Detect which cell encompasses the target text, then output its (x, y) center coordinate. 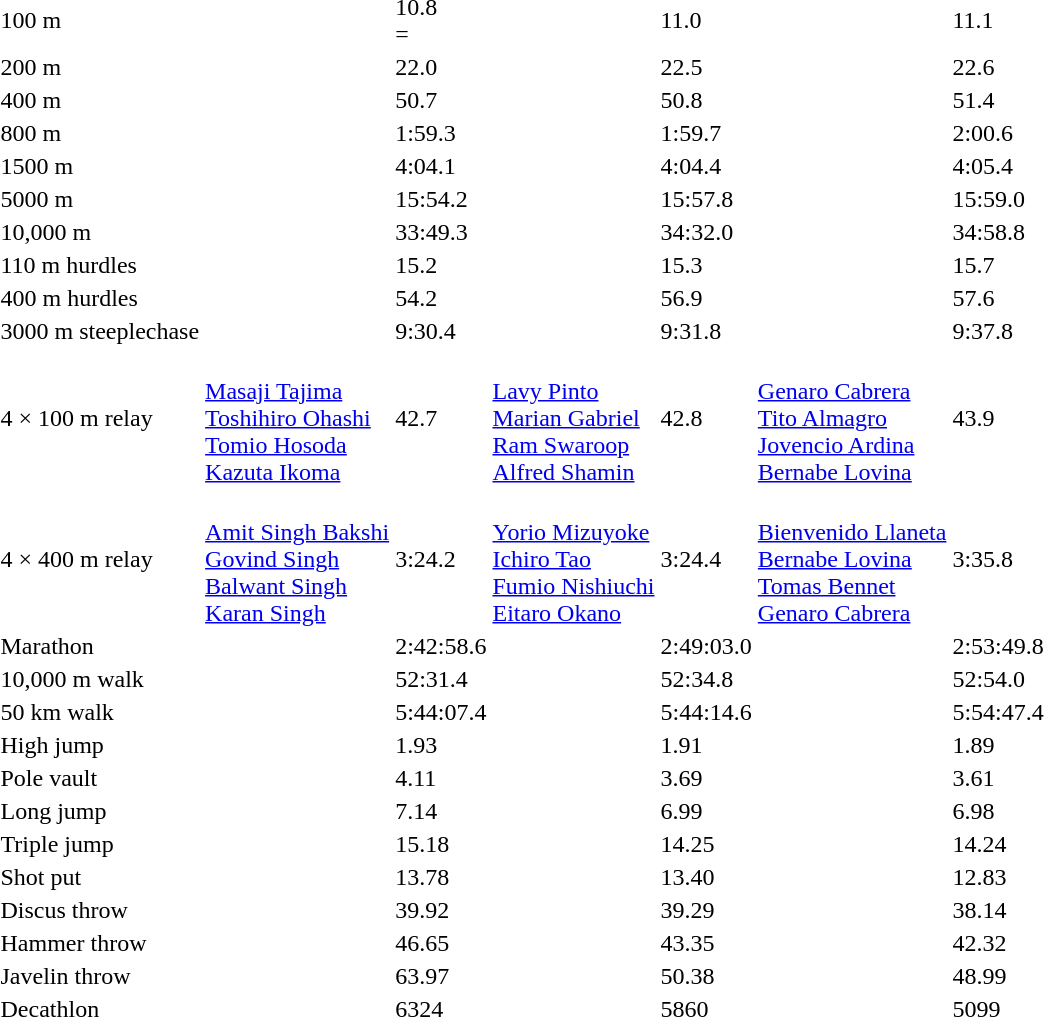
5:44:07.4 (441, 712)
5:44:14.6 (706, 712)
1.93 (441, 745)
52:31.4 (441, 679)
9:31.8 (706, 331)
15.2 (441, 265)
15:57.8 (706, 199)
Bienvenido LlanetaBernabe LovinaTomas BennetGenaro Cabrera (852, 559)
1:59.3 (441, 133)
39.92 (441, 910)
50.8 (706, 100)
39.29 (706, 910)
3:24.2 (441, 559)
15.18 (441, 844)
Genaro CabreraTito AlmagroJovencio ArdinaBernabe Lovina (852, 418)
2:49:03.0 (706, 646)
4:04.4 (706, 166)
4.11 (441, 778)
7.14 (441, 811)
15:54.2 (441, 199)
14.25 (706, 844)
1.91 (706, 745)
54.2 (441, 298)
3.69 (706, 778)
4:04.1 (441, 166)
22.0 (441, 67)
42.8 (706, 418)
50.38 (706, 976)
6.99 (706, 811)
56.9 (706, 298)
3:24.4 (706, 559)
1:59.7 (706, 133)
13.78 (441, 877)
63.97 (441, 976)
34:32.0 (706, 232)
15.3 (706, 265)
42.7 (441, 418)
Yorio MizuyokeIchiro TaoFumio NishiuchiEitaro Okano (574, 559)
33:49.3 (441, 232)
50.7 (441, 100)
9:30.4 (441, 331)
22.5 (706, 67)
Masaji TajimaToshihiro OhashiTomio HosodaKazuta Ikoma (298, 418)
2:42:58.6 (441, 646)
Lavy PintoMarian GabrielRam SwaroopAlfred Shamin (574, 418)
46.65 (441, 943)
52:34.8 (706, 679)
Amit Singh BakshiGovind SinghBalwant SinghKaran Singh (298, 559)
13.40 (706, 877)
43.35 (706, 943)
